For the text-containing cell, return its midpoint in (x, y) coordinate format. 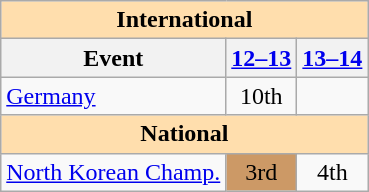
13–14 (332, 58)
12–13 (262, 58)
10th (262, 96)
North Korean Champ. (114, 172)
Event (114, 58)
International (184, 20)
Germany (114, 96)
4th (332, 172)
3rd (262, 172)
National (184, 134)
